Scan for the cell matching the given text and deliver its (x, y) coordinate at center. 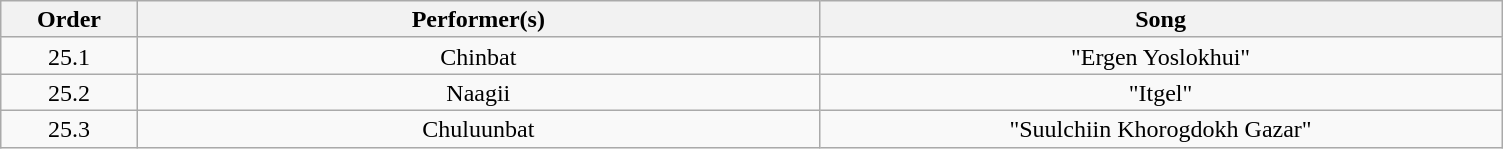
"Ergen Yoslokhui" (1160, 56)
Chuluunbat (478, 128)
Song (1160, 20)
"Itgel" (1160, 92)
25.2 (69, 92)
Naagii (478, 92)
Chinbat (478, 56)
"Suulchiin Khorogdokh Gazar" (1160, 128)
Performer(s) (478, 20)
Order (69, 20)
25.1 (69, 56)
25.3 (69, 128)
